Pinpoint the cell where the given text exists, returning its (X, Y) midpoint coordinate. 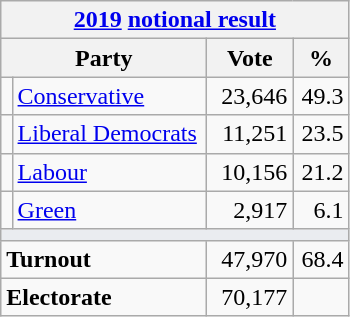
47,970 (250, 259)
23.5 (321, 134)
Liberal Democrats (110, 134)
Turnout (104, 259)
10,156 (250, 172)
Party (104, 58)
Labour (110, 172)
2,917 (250, 210)
11,251 (250, 134)
49.3 (321, 96)
Green (110, 210)
68.4 (321, 259)
% (321, 58)
Electorate (104, 297)
Conservative (110, 96)
2019 notional result (175, 20)
6.1 (321, 210)
Vote (250, 58)
23,646 (250, 96)
21.2 (321, 172)
70,177 (250, 297)
